Pinpoint the cell where the given text exists, returning its [X, Y] midpoint coordinate. 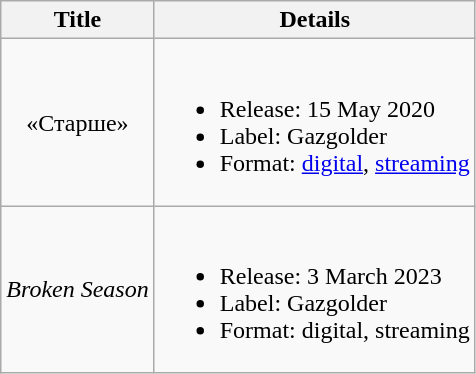
Details [314, 20]
Title [78, 20]
Release: 15 May 2020Label: GazgolderFormat: digital, streaming [314, 122]
«Старше» [78, 122]
Release: 3 March 2023Label: GazgolderFormat: digital, streaming [314, 290]
Broken Season [78, 290]
